From the cell containing the given text, extract its center point as [x, y] coordinate. 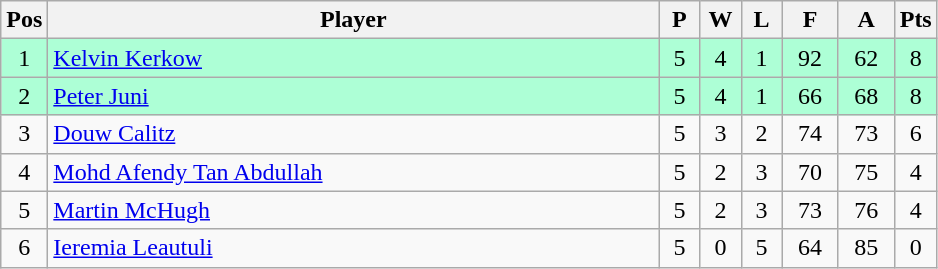
75 [866, 172]
74 [810, 134]
66 [810, 96]
Mohd Afendy Tan Abdullah [354, 172]
85 [866, 248]
92 [810, 58]
A [866, 20]
70 [810, 172]
68 [866, 96]
Martin McHugh [354, 210]
Ieremia Leautuli [354, 248]
Douw Calitz [354, 134]
L [762, 20]
F [810, 20]
64 [810, 248]
Player [354, 20]
P [680, 20]
Pos [24, 20]
W [720, 20]
76 [866, 210]
Pts [916, 20]
62 [866, 58]
Peter Juni [354, 96]
Kelvin Kerkow [354, 58]
